For the text-containing cell, return its midpoint in [x, y] coordinate format. 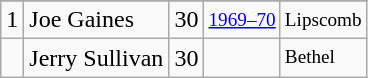
Lipscomb [323, 20]
1969–70 [242, 20]
Jerry Sullivan [96, 58]
Bethel [323, 58]
Joe Gaines [96, 20]
1 [12, 20]
